Detect which cell encompasses the target text, then output its (X, Y) center coordinate. 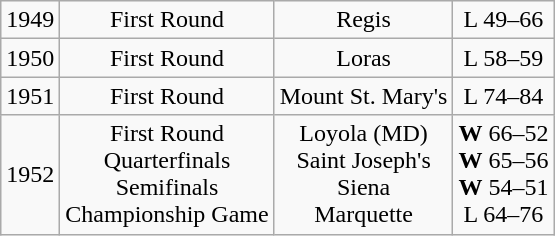
L 49–66 (504, 20)
W 66–52W 65–56W 54–51L 64–76 (504, 174)
Regis (364, 20)
Loras (364, 58)
Loyola (MD)Saint Joseph'sSienaMarquette (364, 174)
1951 (30, 96)
L 74–84 (504, 96)
1949 (30, 20)
1950 (30, 58)
First RoundQuarterfinalsSemifinalsChampionship Game (167, 174)
L 58–59 (504, 58)
1952 (30, 174)
Mount St. Mary's (364, 96)
